Extract the (x, y) coordinate from the center of the cell holding the provided text.  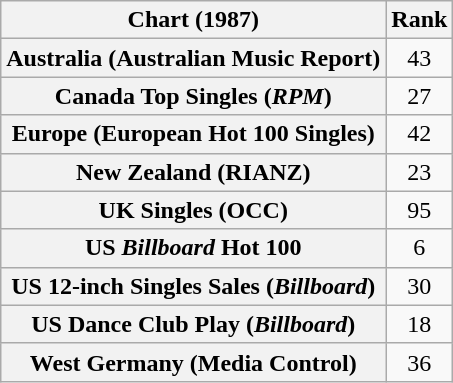
36 (420, 362)
Canada Top Singles (RPM) (194, 96)
42 (420, 134)
23 (420, 172)
30 (420, 286)
US Dance Club Play (Billboard) (194, 324)
95 (420, 210)
43 (420, 58)
West Germany (Media Control) (194, 362)
US Billboard Hot 100 (194, 248)
Chart (1987) (194, 20)
Rank (420, 20)
New Zealand (RIANZ) (194, 172)
US 12-inch Singles Sales (Billboard) (194, 286)
Australia (Australian Music Report) (194, 58)
UK Singles (OCC) (194, 210)
Europe (European Hot 100 Singles) (194, 134)
27 (420, 96)
6 (420, 248)
18 (420, 324)
